Capture the cell that displays the provided text and extract its [X, Y] central coordinate. 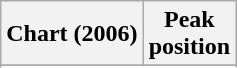
Peakposition [189, 34]
Chart (2006) [72, 34]
